Detect which cell encompasses the target text, then output its [x, y] center coordinate. 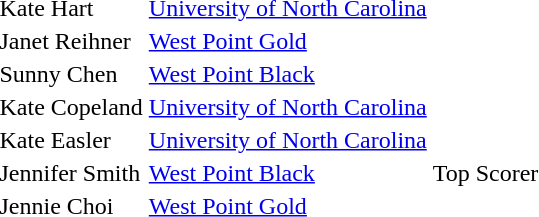
West Point Gold [288, 41]
